Return [x, y] of the center of cell containing provided text 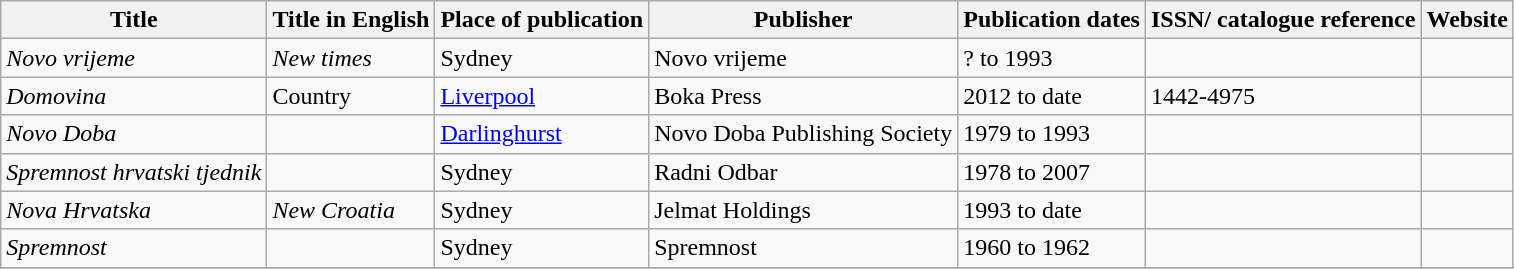
Title [134, 20]
Jelmat Holdings [804, 210]
Boka Press [804, 96]
1978 to 2007 [1052, 172]
Radni Odbar [804, 172]
? to 1993 [1052, 58]
Publisher [804, 20]
Website [1467, 20]
Spremnost hrvatski tjednik [134, 172]
1993 to date [1052, 210]
New times [351, 58]
Title in English [351, 20]
ISSN/ catalogue reference [1282, 20]
Domovina [134, 96]
2012 to date [1052, 96]
Liverpool [542, 96]
New Croatia [351, 210]
Publication dates [1052, 20]
Nova Hrvatska [134, 210]
Darlinghurst [542, 134]
1960 to 1962 [1052, 248]
Novo Doba [134, 134]
1979 to 1993 [1052, 134]
1442-4975 [1282, 96]
Novo Doba Publishing Society [804, 134]
Place of publication [542, 20]
Country [351, 96]
